Find where the given text appears and provide that cell's center as [x, y] coordinate. 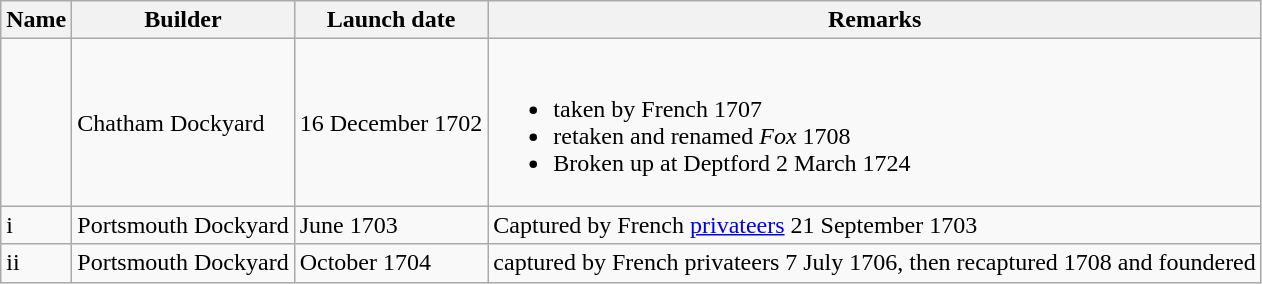
taken by French 1707retaken and renamed Fox 1708Broken up at Deptford 2 March 1724 [874, 122]
Captured by French privateers 21 September 1703 [874, 225]
Chatham Dockyard [183, 122]
captured by French privateers 7 July 1706, then recaptured 1708 and foundered [874, 263]
Builder [183, 20]
Remarks [874, 20]
16 December 1702 [391, 122]
June 1703 [391, 225]
Name [36, 20]
ii [36, 263]
October 1704 [391, 263]
Launch date [391, 20]
i [36, 225]
